For the text-containing cell, return its midpoint in [x, y] coordinate format. 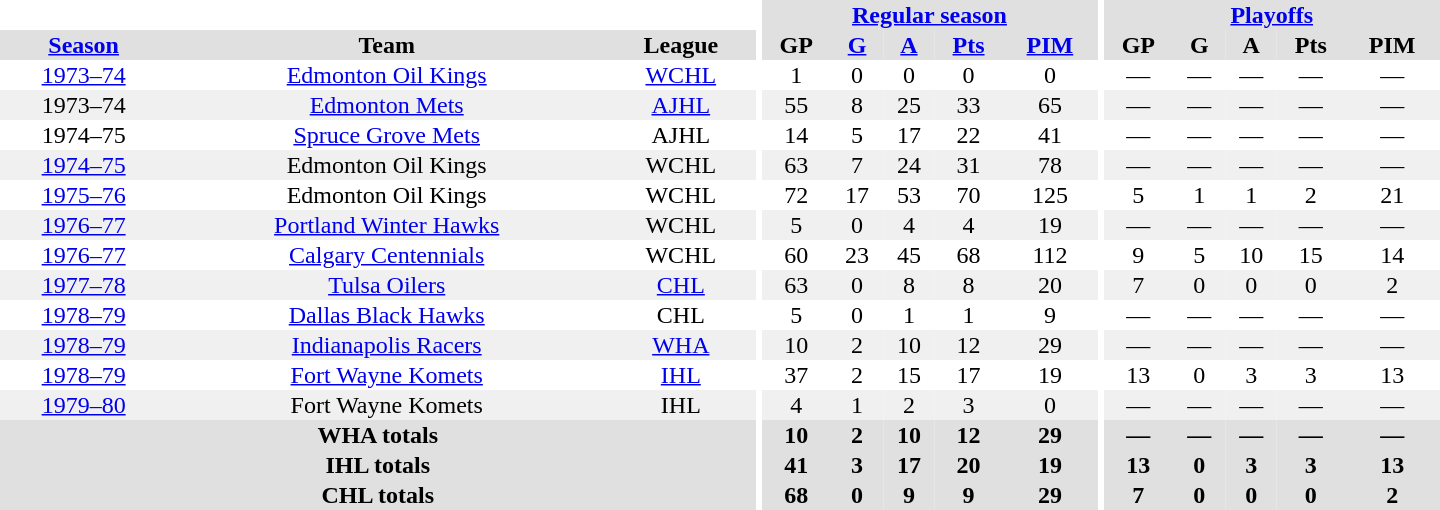
112 [1050, 255]
League [680, 45]
22 [968, 135]
WHA [680, 345]
Spruce Grove Mets [386, 135]
60 [796, 255]
21 [1392, 195]
Season [84, 45]
53 [909, 195]
Calgary Centennials [386, 255]
31 [968, 165]
23 [857, 255]
1975–76 [84, 195]
55 [796, 105]
1977–78 [84, 285]
78 [1050, 165]
1979–80 [84, 405]
70 [968, 195]
72 [796, 195]
Edmonton Mets [386, 105]
33 [968, 105]
125 [1050, 195]
Tulsa Oilers [386, 285]
Indianapolis Racers [386, 345]
45 [909, 255]
Team [386, 45]
Playoffs [1272, 15]
65 [1050, 105]
Dallas Black Hawks [386, 315]
CHL totals [378, 495]
37 [796, 375]
24 [909, 165]
WHA totals [378, 435]
Regular season [929, 15]
Portland Winter Hawks [386, 225]
IHL totals [378, 465]
25 [909, 105]
